Provide the [X, Y] coordinate of the cell's center where the given text is located.  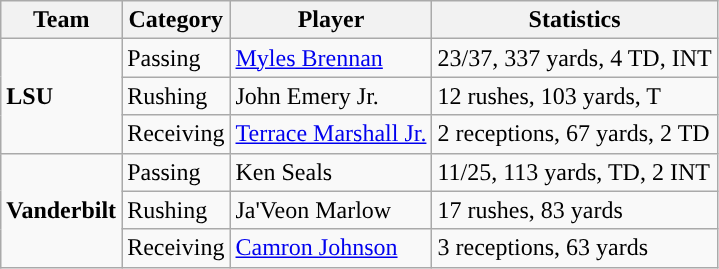
23/37, 337 yards, 4 TD, INT [574, 58]
Ja'Veon Marlow [331, 210]
Category [176, 20]
3 receptions, 63 yards [574, 248]
Statistics [574, 20]
2 receptions, 67 yards, 2 TD [574, 134]
Terrace Marshall Jr. [331, 134]
17 rushes, 83 yards [574, 210]
Ken Seals [331, 172]
John Emery Jr. [331, 96]
Vanderbilt [62, 210]
Player [331, 20]
Myles Brennan [331, 58]
LSU [62, 96]
Team [62, 20]
Camron Johnson [331, 248]
12 rushes, 103 yards, T [574, 96]
11/25, 113 yards, TD, 2 INT [574, 172]
